From the cell containing the given text, extract its center point as (X, Y) coordinate. 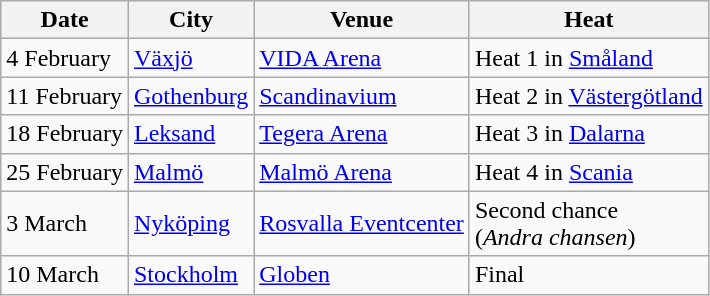
Nyköping (190, 224)
Second chance (Andra chansen) (588, 224)
Scandinavium (362, 96)
VIDA Arena (362, 58)
Heat (588, 20)
18 February (65, 134)
Malmö (190, 172)
10 March (65, 275)
Heat 4 in Scania (588, 172)
Date (65, 20)
Heat 2 in Västergötland (588, 96)
3 March (65, 224)
City (190, 20)
Tegera Arena (362, 134)
Venue (362, 20)
25 February (65, 172)
Växjö (190, 58)
Stockholm (190, 275)
Globen (362, 275)
Gothenburg (190, 96)
Heat 1 in Småland (588, 58)
Rosvalla Eventcenter (362, 224)
Leksand (190, 134)
Heat 3 in Dalarna (588, 134)
Malmö Arena (362, 172)
Final (588, 275)
4 February (65, 58)
11 February (65, 96)
